Provide the [X, Y] coordinate of the cell's center where the given text is located.  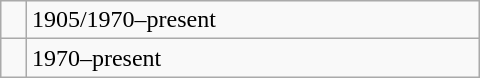
1970–present [252, 58]
1905/1970–present [252, 20]
